Search for the cell housing the specified text and yield its [x, y] center coordinate. 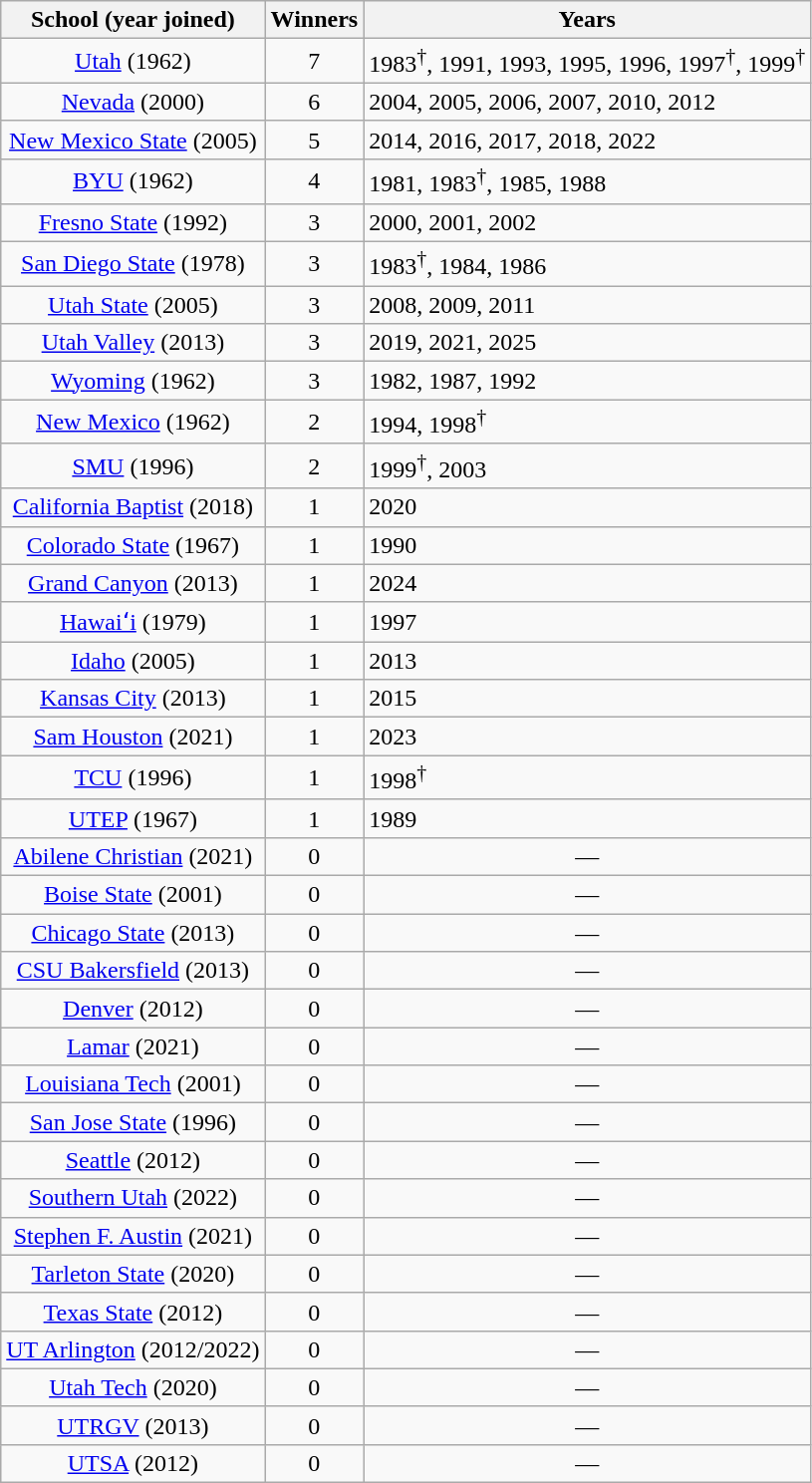
New Mexico State (2005) [134, 140]
Denver (2012) [134, 1009]
2008, 2009, 2011 [588, 305]
Years [588, 20]
Grand Canyon (2013) [134, 583]
2020 [588, 507]
2015 [588, 699]
Sam Houston (2021) [134, 737]
Idaho (2005) [134, 661]
Colorado State (1967) [134, 545]
UTRGV (2013) [134, 1425]
Wyoming (1962) [134, 381]
SMU (1996) [134, 466]
1981, 1983†, 1985, 1988 [588, 181]
Stephen F. Austin (2021) [134, 1236]
1999†, 2003 [588, 466]
7 [315, 62]
Texas State (2012) [134, 1312]
Louisiana Tech (2001) [134, 1084]
Nevada (2000) [134, 102]
2004, 2005, 2006, 2007, 2010, 2012 [588, 102]
2023 [588, 737]
1998† [588, 777]
Winners [315, 20]
5 [315, 140]
1990 [588, 545]
Hawaiʻi (1979) [134, 622]
San Jose State (1996) [134, 1122]
Tarleton State (2020) [134, 1274]
CSU Bakersfield (2013) [134, 971]
Southern Utah (2022) [134, 1198]
BYU (1962) [134, 181]
2014, 2016, 2017, 2018, 2022 [588, 140]
1997 [588, 622]
Utah Valley (2013) [134, 343]
Fresno State (1992) [134, 222]
1983†, 1991, 1993, 1995, 1996, 1997†, 1999† [588, 62]
1994, 1998† [588, 423]
New Mexico (1962) [134, 423]
Boise State (2001) [134, 895]
Chicago State (2013) [134, 933]
Abilene Christian (2021) [134, 857]
1982, 1987, 1992 [588, 381]
6 [315, 102]
Utah Tech (2020) [134, 1387]
TCU (1996) [134, 777]
2024 [588, 583]
2013 [588, 661]
2019, 2021, 2025 [588, 343]
2000, 2001, 2002 [588, 222]
UTEP (1967) [134, 818]
UTSA (2012) [134, 1464]
Utah (1962) [134, 62]
1983†, 1984, 1986 [588, 263]
San Diego State (1978) [134, 263]
1989 [588, 818]
UT Arlington (2012/2022) [134, 1349]
Lamar (2021) [134, 1046]
4 [315, 181]
Utah State (2005) [134, 305]
Seattle (2012) [134, 1160]
Kansas City (2013) [134, 699]
California Baptist (2018) [134, 507]
School (year joined) [134, 20]
